Output the (x, y) coordinate of the center of the cell containing the given text.  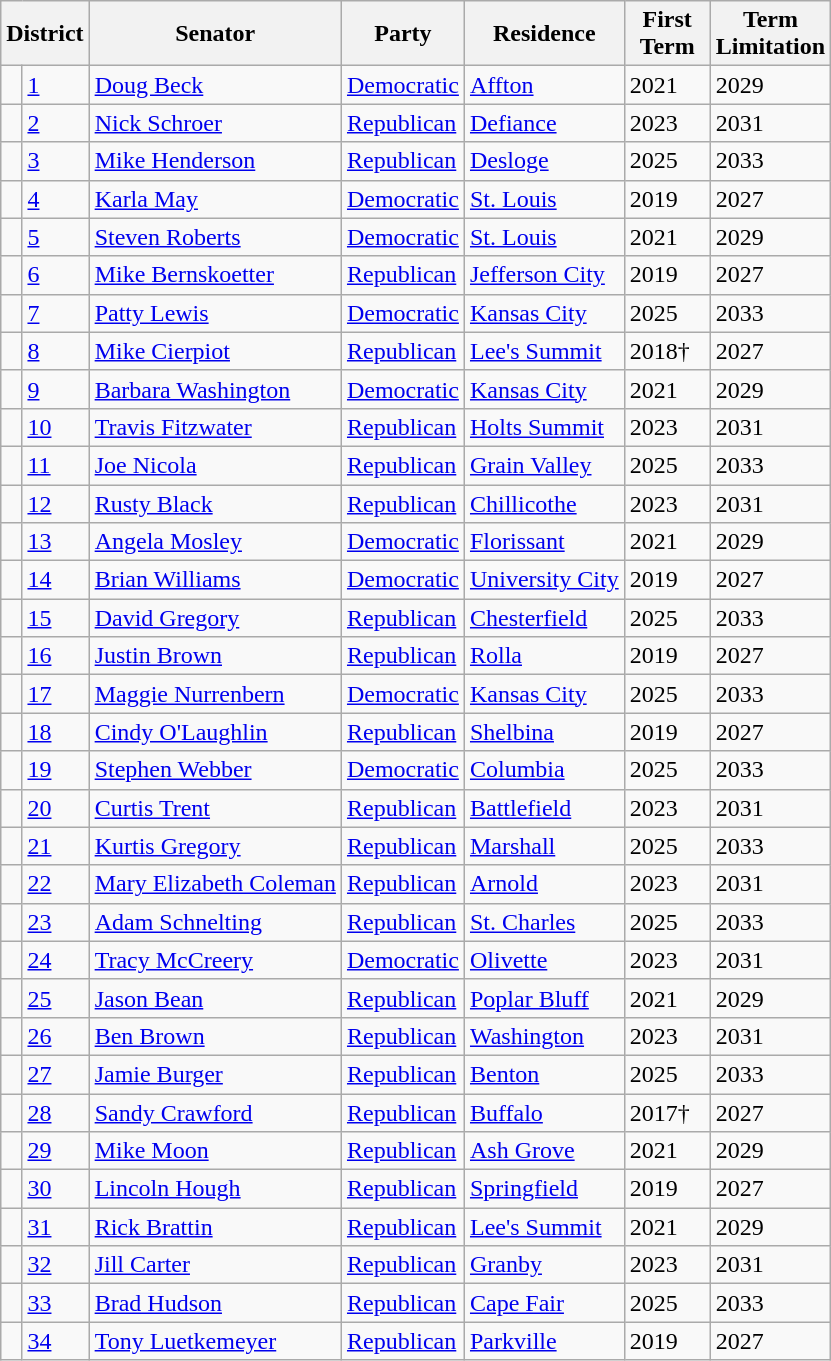
Mike Bernskoetter (215, 275)
Poplar Bluff (544, 998)
Jill Carter (215, 1265)
16 (56, 656)
Doug Beck (215, 85)
Brad Hudson (215, 1303)
Springfield (544, 1189)
Tracy McCreery (215, 960)
Nick Schroer (215, 123)
Karla May (215, 199)
Adam Schnelting (215, 922)
7 (56, 313)
Party (402, 34)
Travis Fitzwater (215, 427)
28 (56, 1113)
21 (56, 846)
17 (56, 694)
University City (544, 580)
Tony Luetkemeyer (215, 1341)
4 (56, 199)
Holts Summit (544, 427)
32 (56, 1265)
Cindy O'Laughlin (215, 732)
Kurtis Gregory (215, 846)
11 (56, 465)
Benton (544, 1074)
30 (56, 1189)
Rick Brattin (215, 1227)
15 (56, 618)
14 (56, 580)
Granby (544, 1265)
St. Charles (544, 922)
27 (56, 1074)
Sandy Crawford (215, 1113)
Arnold (544, 884)
Joe Nicola (215, 465)
26 (56, 1036)
Chesterfield (544, 618)
Defiance (544, 123)
Brian Williams (215, 580)
David Gregory (215, 618)
Olivette (544, 960)
20 (56, 808)
Residence (544, 34)
Justin Brown (215, 656)
Steven Roberts (215, 237)
29 (56, 1151)
Mike Henderson (215, 161)
Washington (544, 1036)
District (45, 34)
Mary Elizabeth Coleman (215, 884)
24 (56, 960)
18 (56, 732)
Battlefield (544, 808)
Shelbina (544, 732)
25 (56, 998)
33 (56, 1303)
Affton (544, 85)
1 (56, 85)
2 (56, 123)
Jamie Burger (215, 1074)
Angela Mosley (215, 542)
Ben Brown (215, 1036)
13 (56, 542)
Jefferson City (544, 275)
Term Limitation (770, 34)
Senator (215, 34)
Barbara Washington (215, 389)
22 (56, 884)
31 (56, 1227)
Grain Valley (544, 465)
5 (56, 237)
Ash Grove (544, 1151)
2017† (667, 1113)
Chillicothe (544, 503)
19 (56, 770)
First Term (667, 34)
Stephen Webber (215, 770)
Maggie Nurrenbern (215, 694)
Mike Moon (215, 1151)
3 (56, 161)
Jason Bean (215, 998)
Parkville (544, 1341)
Florissant (544, 542)
Lincoln Hough (215, 1189)
12 (56, 503)
6 (56, 275)
10 (56, 427)
Buffalo (544, 1113)
Patty Lewis (215, 313)
9 (56, 389)
23 (56, 922)
Cape Fair (544, 1303)
Marshall (544, 846)
Curtis Trent (215, 808)
Desloge (544, 161)
2018† (667, 351)
Mike Cierpiot (215, 351)
Rusty Black (215, 503)
8 (56, 351)
34 (56, 1341)
Columbia (544, 770)
Rolla (544, 656)
